Locate the cell with the specified text and output its [X, Y] center coordinate. 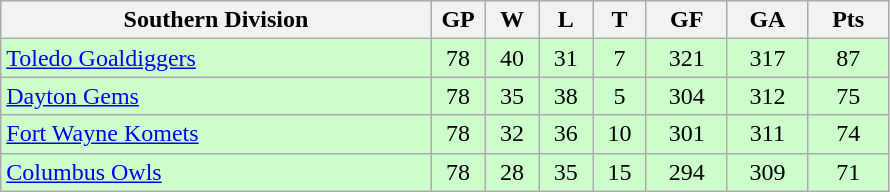
7 [620, 58]
GA [768, 20]
GF [686, 20]
15 [620, 172]
L [566, 20]
38 [566, 96]
Columbus Owls [216, 172]
312 [768, 96]
311 [768, 134]
W [512, 20]
71 [848, 172]
5 [620, 96]
Pts [848, 20]
40 [512, 58]
309 [768, 172]
Fort Wayne Komets [216, 134]
294 [686, 172]
36 [566, 134]
Southern Division [216, 20]
GP [458, 20]
74 [848, 134]
32 [512, 134]
Toledo Goaldiggers [216, 58]
10 [620, 134]
301 [686, 134]
87 [848, 58]
317 [768, 58]
75 [848, 96]
Dayton Gems [216, 96]
28 [512, 172]
304 [686, 96]
321 [686, 58]
31 [566, 58]
T [620, 20]
